Capture the cell that displays the provided text and extract its [X, Y] central coordinate. 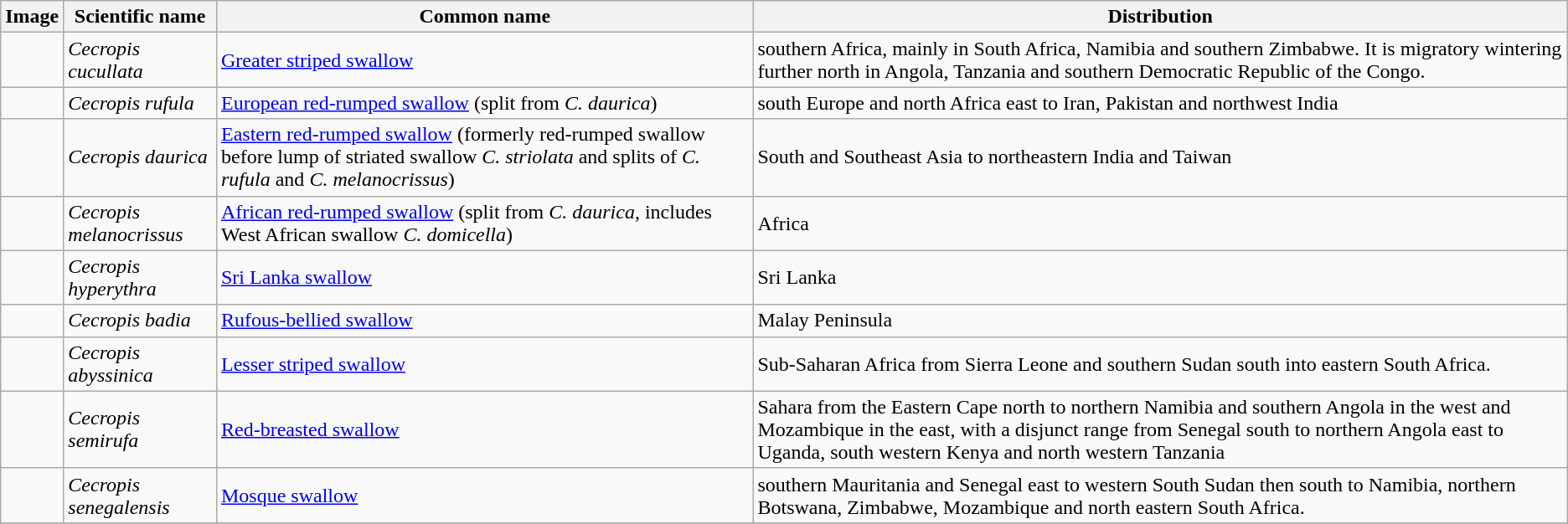
Sri Lanka [1160, 278]
Cecropis cucullata [141, 60]
Common name [484, 17]
Malay Peninsula [1160, 321]
Image [32, 17]
Eastern red-rumped swallow (formerly red-rumped swallow before lump of striated swallow C. striolata and splits of C. rufula and C. melanocrissus) [484, 157]
Scientific name [141, 17]
Cecropis hyperythra [141, 278]
Distribution [1160, 17]
African red-rumped swallow (split from C. daurica, includes West African swallow C. domicella) [484, 223]
Cecropis semirufa [141, 429]
Cecropis daurica [141, 157]
Greater striped swallow [484, 60]
Rufous-bellied swallow [484, 321]
Cecropis rufula [141, 103]
Cecropis senegalensis [141, 496]
Lesser striped swallow [484, 363]
European red-rumped swallow (split from C. daurica) [484, 103]
Cecropis badia [141, 321]
Mosque swallow [484, 496]
south Europe and north Africa east to Iran, Pakistan and northwest India [1160, 103]
Cecropis melanocrissus [141, 223]
Africa [1160, 223]
South and Southeast Asia to northeastern India and Taiwan [1160, 157]
Cecropis abyssinica [141, 363]
Red-breasted swallow [484, 429]
Sri Lanka swallow [484, 278]
Sub-Saharan Africa from Sierra Leone and southern Sudan south into eastern South Africa. [1160, 363]
